From the cell containing the given text, extract its center point as (x, y) coordinate. 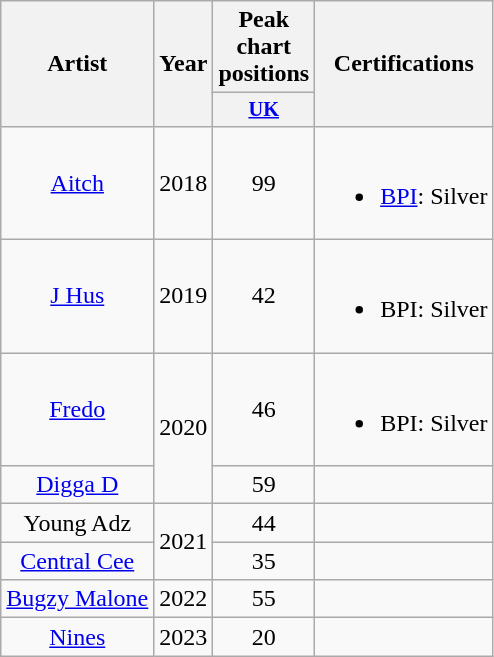
42 (264, 296)
99 (264, 182)
Artist (78, 64)
Fredo (78, 410)
Central Cee (78, 561)
2023 (184, 637)
Aitch (78, 182)
Young Adz (78, 523)
2022 (184, 599)
Certifications (404, 64)
44 (264, 523)
2019 (184, 296)
2021 (184, 542)
55 (264, 599)
Bugzy Malone (78, 599)
Nines (78, 637)
Digga D (78, 485)
20 (264, 637)
Peak chart positions (264, 47)
J Hus (78, 296)
UK (264, 110)
2020 (184, 428)
35 (264, 561)
Year (184, 64)
2018 (184, 182)
59 (264, 485)
46 (264, 410)
